Capture the cell that displays the provided text and extract its (X, Y) central coordinate. 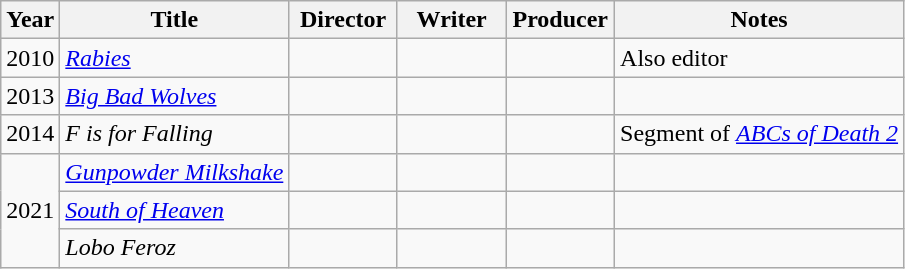
Year (30, 20)
Big Bad Wolves (174, 96)
2013 (30, 96)
Director (344, 20)
Notes (760, 20)
Lobo Feroz (174, 248)
F is for Falling (174, 134)
2021 (30, 210)
Title (174, 20)
2014 (30, 134)
Writer (452, 20)
Rabies (174, 58)
Segment of ABCs of Death 2 (760, 134)
Gunpowder Milkshake (174, 172)
South of Heaven (174, 210)
Producer (560, 20)
2010 (30, 58)
Also editor (760, 58)
